Return (x, y) of the center of cell containing provided text 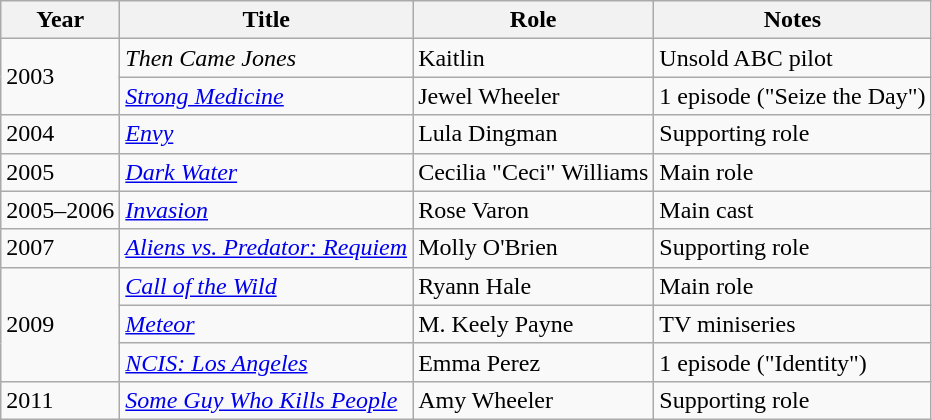
Lula Dingman (534, 134)
Molly O'Brien (534, 248)
2007 (60, 248)
Aliens vs. Predator: Requiem (266, 248)
NCIS: Los Angeles (266, 362)
2003 (60, 77)
2011 (60, 400)
Some Guy Who Kills People (266, 400)
Unsold ABC pilot (792, 58)
2009 (60, 324)
Envy (266, 134)
Meteor (266, 324)
2005 (60, 172)
2005–2006 (60, 210)
Then Came Jones (266, 58)
Role (534, 20)
2004 (60, 134)
Dark Water (266, 172)
1 episode ("Identity") (792, 362)
Notes (792, 20)
Kaitlin (534, 58)
Amy Wheeler (534, 400)
Year (60, 20)
TV miniseries (792, 324)
Ryann Hale (534, 286)
Title (266, 20)
Invasion (266, 210)
Main cast (792, 210)
Strong Medicine (266, 96)
Cecilia "Ceci" Williams (534, 172)
Rose Varon (534, 210)
Jewel Wheeler (534, 96)
M. Keely Payne (534, 324)
Emma Perez (534, 362)
1 episode ("Seize the Day") (792, 96)
Call of the Wild (266, 286)
